Provide the (x, y) coordinate of the cell's center where the given text is located.  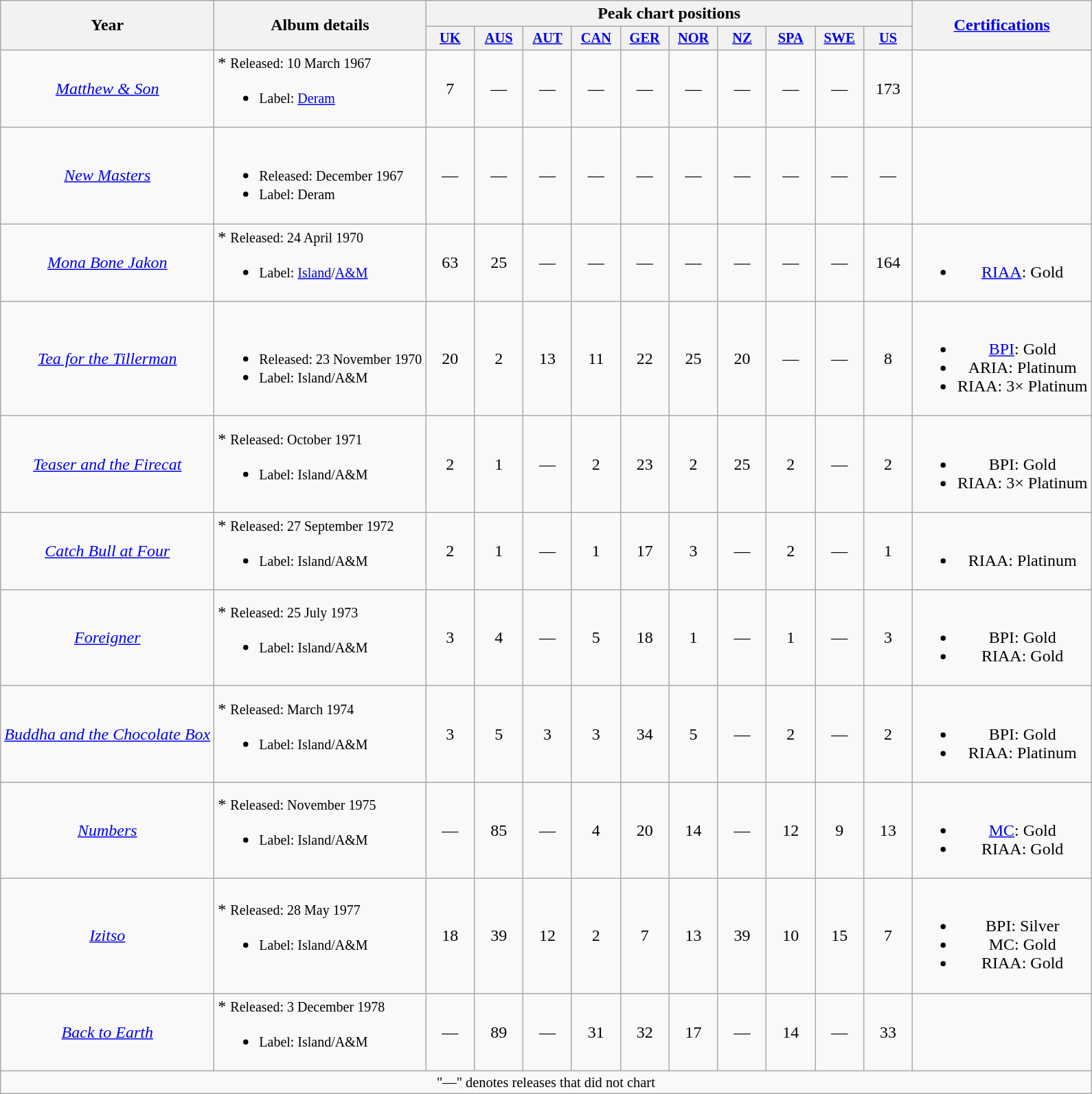
BPI: SilverMC: GoldRIAA: Gold (1001, 935)
BPI: GoldARIA: PlatinumRIAA: 3× Platinum (1001, 358)
33 (889, 1032)
* Released: 28 May 1977Label: Island/A&M (320, 935)
BPI: GoldRIAA: Gold (1001, 638)
* Released: 24 April 1970Label: Island/A&M (320, 262)
* Released: 10 March 1967Label: Deram (320, 88)
AUS (499, 38)
Tea for the Tillerman (107, 358)
10 (791, 935)
* Released: 27 September 1972Label: Island/A&M (320, 551)
* Released: 3 December 1978Label: Island/A&M (320, 1032)
11 (596, 358)
SPA (791, 38)
* Released: 25 July 1973Label: Island/A&M (320, 638)
Teaser and the Firecat (107, 464)
SWE (839, 38)
NOR (694, 38)
RIAA: Gold (1001, 262)
34 (644, 734)
* Released: October 1971Label: Island/A&M (320, 464)
8 (889, 358)
31 (596, 1032)
32 (644, 1032)
89 (499, 1032)
Foreigner (107, 638)
173 (889, 88)
Izitso (107, 935)
NZ (742, 38)
Buddha and the Chocolate Box (107, 734)
Matthew & Son (107, 88)
Numbers (107, 830)
9 (839, 830)
* Released: November 1975Label: Island/A&M (320, 830)
Peak chart positions (669, 14)
"—" denotes releases that did not chart (546, 1082)
85 (499, 830)
New Masters (107, 176)
22 (644, 358)
GER (644, 38)
Album details (320, 25)
164 (889, 262)
AUT (548, 38)
15 (839, 935)
Certifications (1001, 25)
BPI: GoldRIAA: 3× Platinum (1001, 464)
UK (451, 38)
Released: 23 November 1970Label: Island/A&M (320, 358)
RIAA: Platinum (1001, 551)
CAN (596, 38)
63 (451, 262)
* Released: March 1974Label: Island/A&M (320, 734)
Catch Bull at Four (107, 551)
BPI: GoldRIAA: Platinum (1001, 734)
23 (644, 464)
Year (107, 25)
Released: December 1967Label: Deram (320, 176)
Mona Bone Jakon (107, 262)
Back to Earth (107, 1032)
MC: GoldRIAA: Gold (1001, 830)
US (889, 38)
